Determine the [x, y] coordinate at the center of the cell enclosing the given text.  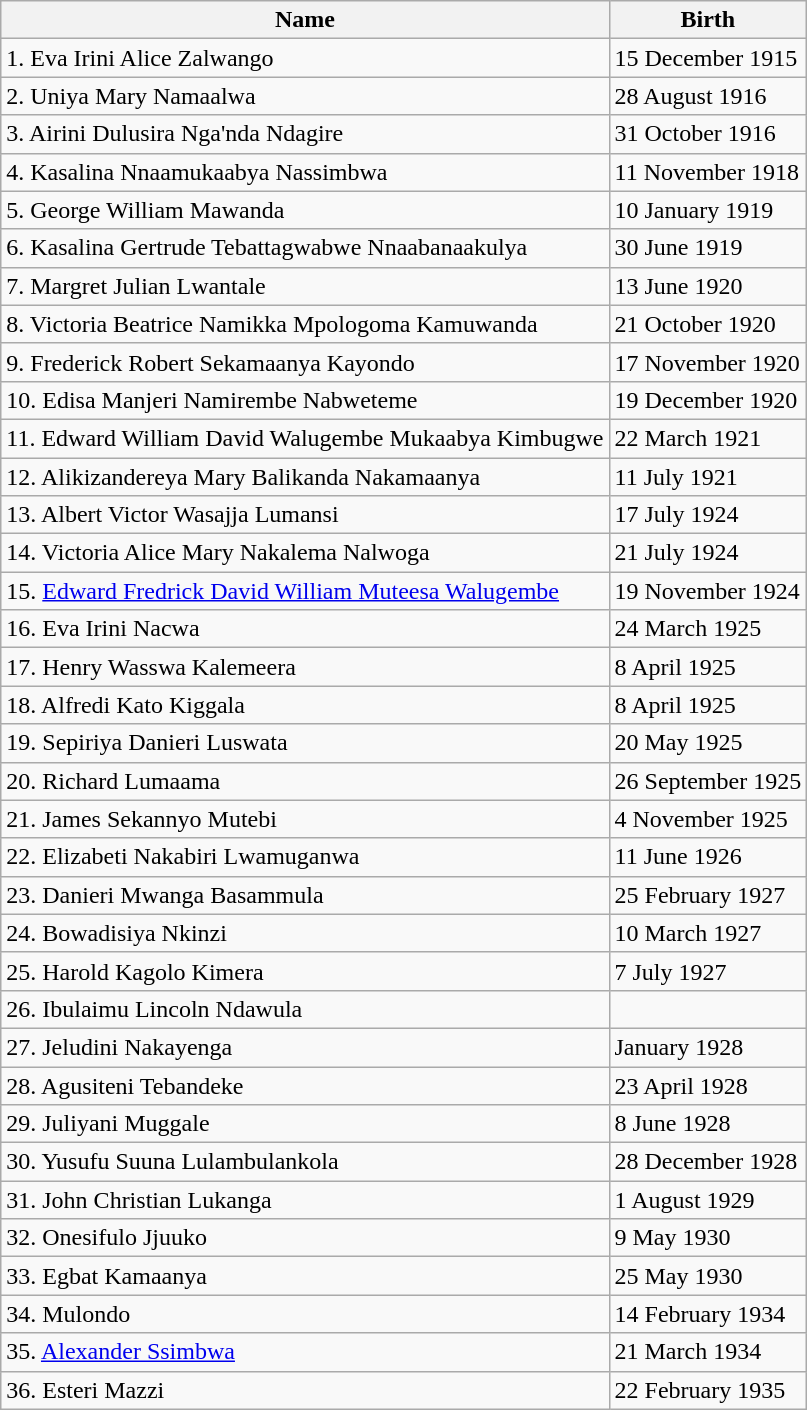
11 June 1926 [708, 857]
25 February 1927 [708, 895]
14. Victoria Alice Mary Nakalema Nalwoga [305, 553]
18. Alfredi Kato Kiggala [305, 705]
26 September 1925 [708, 781]
17 November 1920 [708, 362]
10 March 1927 [708, 933]
22. Elizabeti Nakabiri Lwamuganwa [305, 857]
1. Eva Irini Alice Zalwango [305, 58]
13 June 1920 [708, 286]
10 January 1919 [708, 210]
30 June 1919 [708, 248]
34. Mulondo [305, 1314]
29. Juliyani Muggale [305, 1124]
27. Jeludini Nakayenga [305, 1047]
13. Albert Victor Wasajja Lumansi [305, 515]
19 November 1924 [708, 591]
8 June 1928 [708, 1124]
1 August 1929 [708, 1200]
19. Sepiriya Danieri Luswata [305, 743]
36. Esteri Mazzi [305, 1390]
11 November 1918 [708, 172]
22 March 1921 [708, 438]
24 March 1925 [708, 629]
7. Margret Julian Lwantale [305, 286]
2. Uniya Mary Namaalwa [305, 96]
6. Kasalina Gertrude Tebattagwabwe Nnaabanaakulya [305, 248]
28 August 1916 [708, 96]
12. Alikizandereya Mary Balikanda Nakamaanya [305, 477]
21 July 1924 [708, 553]
33. Egbat Kamaanya [305, 1276]
35. Alexander Ssimbwa [305, 1352]
23 April 1928 [708, 1085]
20 May 1925 [708, 743]
26. Ibulaimu Lincoln Ndawula [305, 1009]
9. Frederick Robert Sekamaanya Kayondo [305, 362]
31 October 1916 [708, 134]
31. John Christian Lukanga [305, 1200]
32. Onesifulo Jjuuko [305, 1238]
21 October 1920 [708, 324]
4. Kasalina Nnaamukaabya Nassimbwa [305, 172]
Birth [708, 20]
19 December 1920 [708, 400]
21 March 1934 [708, 1352]
7 July 1927 [708, 971]
21. James Sekannyo Mutebi [305, 819]
5. George William Mawanda [305, 210]
24. Bowadisiya Nkinzi [305, 933]
11 July 1921 [708, 477]
17 July 1924 [708, 515]
4 November 1925 [708, 819]
28 December 1928 [708, 1162]
10. Edisa Manjeri Namirembe Nabweteme [305, 400]
3. Airini Dulusira Nga'nda Ndagire [305, 134]
8. Victoria Beatrice Namikka Mpologoma Kamuwanda [305, 324]
16. Eva Irini Nacwa [305, 629]
25 May 1930 [708, 1276]
January 1928 [708, 1047]
15 December 1915 [708, 58]
22 February 1935 [708, 1390]
9 May 1930 [708, 1238]
15. Edward Fredrick David William Muteesa Walugembe [305, 591]
20. Richard Lumaama [305, 781]
17. Henry Wasswa Kalemeera [305, 667]
Name [305, 20]
14 February 1934 [708, 1314]
23. Danieri Mwanga Basammula [305, 895]
28. Agusiteni Tebandeke [305, 1085]
25. Harold Kagolo Kimera [305, 971]
11. Edward William David Walugembe Mukaabya Kimbugwe [305, 438]
30. Yusufu Suuna Lulambulankola [305, 1162]
